Pinpoint the cell where the given text exists, returning its [x, y] midpoint coordinate. 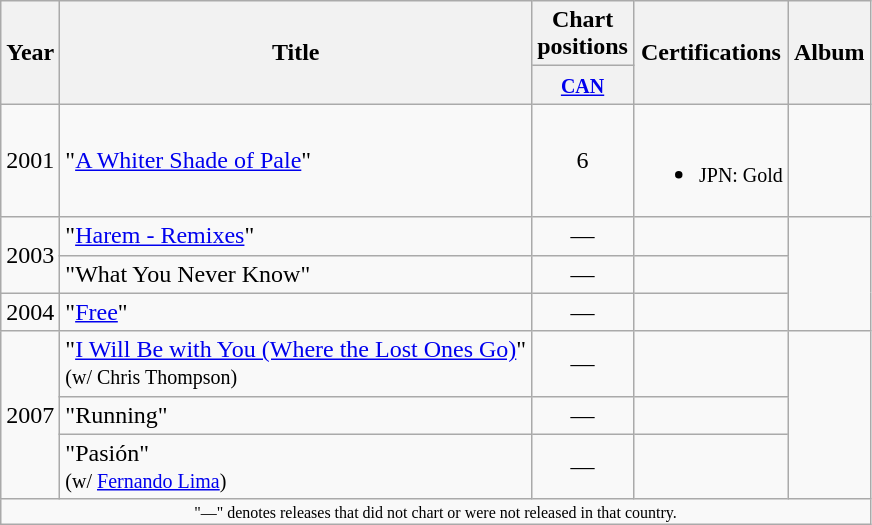
"Free" [296, 312]
"Pasión" (w/ Fernando Lima) [296, 466]
6 [583, 160]
"Harem - Remixes" [296, 236]
JPN: Gold [710, 160]
Album [829, 52]
"A Whiter Shade of Pale" [296, 160]
Year [30, 52]
"—" denotes releases that did not chart or were not released in that country. [436, 511]
"What You Never Know" [296, 274]
2001 [30, 160]
2007 [30, 415]
"Running" [296, 415]
CAN [583, 85]
2003 [30, 255]
Chart positions [583, 34]
"I Will Be with You (Where the Lost Ones Go)"(w/ Chris Thompson) [296, 364]
Title [296, 52]
2004 [30, 312]
Certifications [710, 52]
